Determine the [X, Y] coordinate at the center of the cell enclosing the given text.  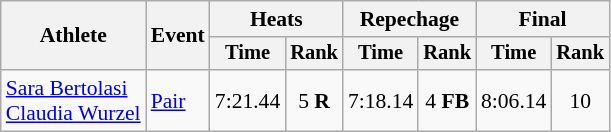
7:18.14 [380, 100]
7:21.44 [248, 100]
4 FB [447, 100]
Repechage [410, 19]
Sara BertolasiClaudia Wurzel [74, 100]
10 [580, 100]
Pair [178, 100]
5 R [314, 100]
Athlete [74, 36]
8:06.14 [514, 100]
Event [178, 36]
Heats [276, 19]
Final [542, 19]
